Search for the cell housing the specified text and yield its [X, Y] center coordinate. 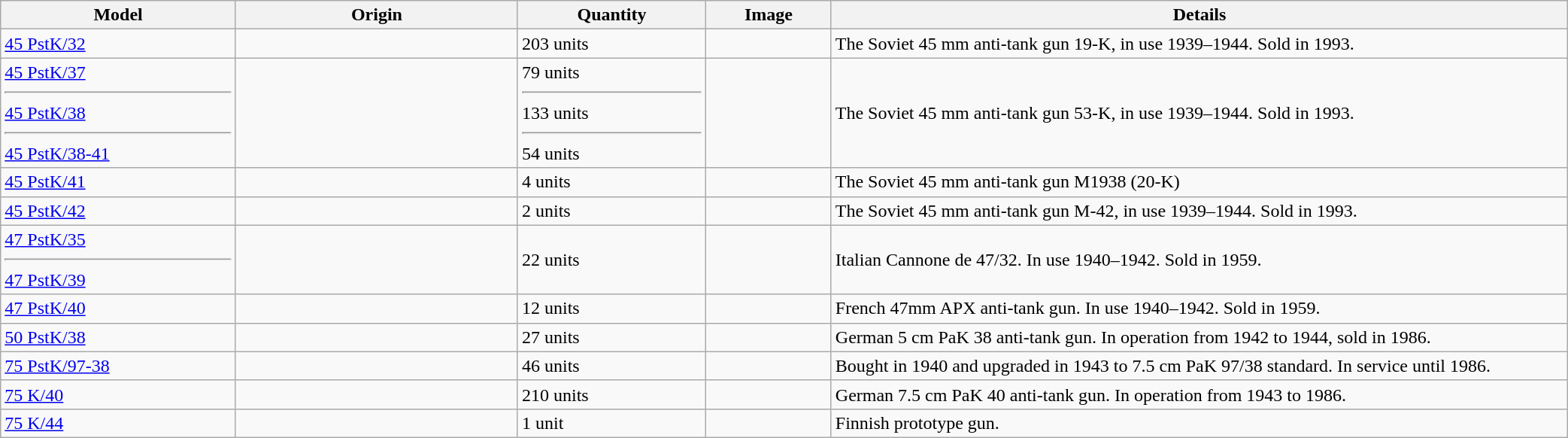
2 units [611, 211]
The Soviet 45 mm anti-tank gun 19-K, in use 1939–1944. Sold in 1993. [1200, 44]
German 7.5 cm PaK 40 anti-tank gun. In operation from 1943 to 1986. [1200, 394]
German 5 cm PaK 38 anti-tank gun. In operation from 1942 to 1944, sold in 1986. [1200, 337]
203 units [611, 44]
The Soviet 45 mm anti-tank gun M1938 (20-K) [1200, 182]
45 PstK/32 [119, 44]
Image [769, 15]
22 units [611, 260]
4 units [611, 182]
The Soviet 45 mm anti-tank gun M-42, in use 1939–1944. Sold in 1993. [1200, 211]
12 units [611, 309]
50 PstK/38 [119, 337]
46 units [611, 366]
75 K/40 [119, 394]
Origin [376, 15]
Details [1200, 15]
47 PstK/40 [119, 309]
47 PstK/3547 PstK/39 [119, 260]
Finnish prototype gun. [1200, 423]
45 PstK/41 [119, 182]
79 units133 units54 units [611, 113]
45 PstK/42 [119, 211]
The Soviet 45 mm anti-tank gun 53-K, in use 1939–1944. Sold in 1993. [1200, 113]
French 47mm APX anti-tank gun. In use 1940–1942. Sold in 1959. [1200, 309]
75 K/44 [119, 423]
Bought in 1940 and upgraded in 1943 to 7.5 cm PaK 97/38 standard. In service until 1986. [1200, 366]
Quantity [611, 15]
210 units [611, 394]
Model [119, 15]
27 units [611, 337]
45 PstK/3745 PstK/3845 PstK/38-41 [119, 113]
Italian Cannone de 47/32. In use 1940–1942. Sold in 1959. [1200, 260]
75 PstK/97-38 [119, 366]
1 unit [611, 423]
